Pinpoint the cell where the given text exists, returning its (x, y) midpoint coordinate. 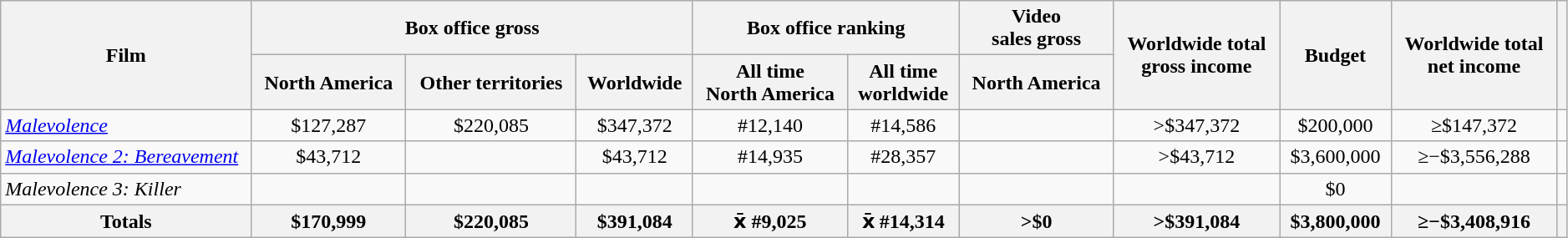
All time worldwide (903, 82)
Film (126, 55)
$391,084 (635, 221)
Malevolence 2: Bereavement (126, 157)
>$0 (1036, 221)
>$347,372 (1196, 125)
Box office ranking (825, 28)
Malevolence 3: Killer (126, 189)
$0 (1336, 189)
x̄ #9,025 (770, 221)
#28,357 (903, 157)
Worldwide total gross income (1196, 55)
$127,287 (329, 125)
≥$147,372 (1474, 125)
>$43,712 (1196, 157)
$3,600,000 (1336, 157)
All time North America (770, 82)
Budget (1336, 55)
Malevolence (126, 125)
x̄ #14,314 (903, 221)
Video sales gross (1036, 28)
#14,586 (903, 125)
Other territories (491, 82)
Worldwide (635, 82)
$3,800,000 (1336, 221)
#12,140 (770, 125)
$170,999 (329, 221)
$347,372 (635, 125)
>$391,084 (1196, 221)
$200,000 (1336, 125)
≥−$3,556,288 (1474, 157)
#14,935 (770, 157)
Worldwide total net income (1474, 55)
≥−$3,408,916 (1474, 221)
Totals (126, 221)
Box office gross (473, 28)
